Extract the [X, Y] coordinate from the center of the cell holding the provided text.  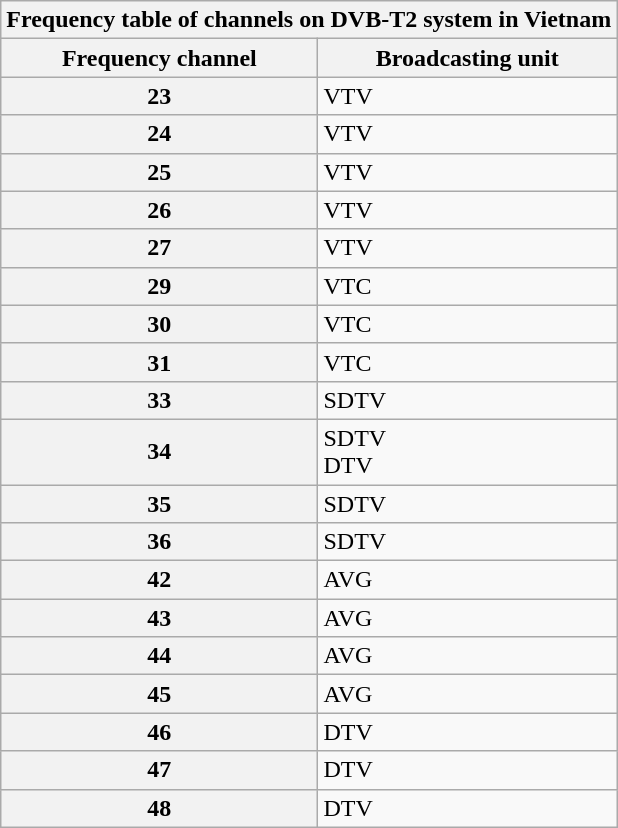
26 [160, 210]
36 [160, 542]
42 [160, 580]
45 [160, 694]
30 [160, 324]
43 [160, 618]
48 [160, 808]
24 [160, 134]
29 [160, 286]
Frequency table of channels on DVB-T2 system in Vietnam [309, 20]
44 [160, 656]
31 [160, 362]
Frequency channel [160, 58]
35 [160, 503]
23 [160, 96]
34 [160, 452]
47 [160, 770]
46 [160, 732]
Broadcasting unit [468, 58]
33 [160, 400]
25 [160, 172]
SDTVDTV [468, 452]
27 [160, 248]
